Return (X, Y) of the center of cell containing provided text 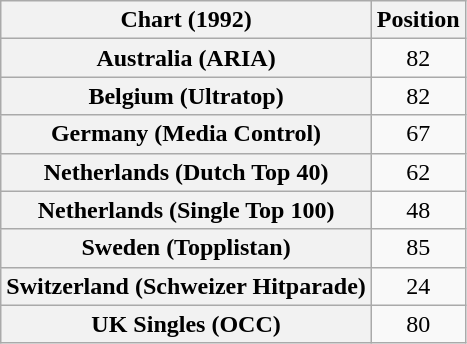
48 (418, 210)
Australia (ARIA) (186, 58)
24 (418, 286)
67 (418, 134)
Germany (Media Control) (186, 134)
Netherlands (Dutch Top 40) (186, 172)
UK Singles (OCC) (186, 324)
Switzerland (Schweizer Hitparade) (186, 286)
Position (418, 20)
Sweden (Topplistan) (186, 248)
85 (418, 248)
62 (418, 172)
80 (418, 324)
Netherlands (Single Top 100) (186, 210)
Belgium (Ultratop) (186, 96)
Chart (1992) (186, 20)
